Find where the given text appears and provide that cell's center as [x, y] coordinate. 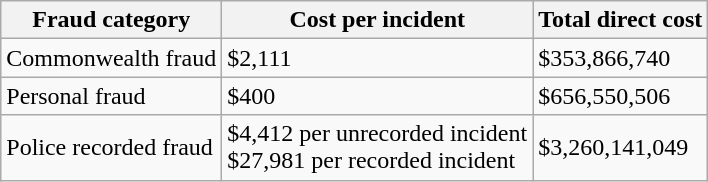
$2,111 [378, 58]
Fraud category [112, 20]
$3,260,141,049 [620, 148]
Cost per incident [378, 20]
$656,550,506 [620, 96]
Police recorded fraud [112, 148]
Commonwealth fraud [112, 58]
$353,866,740 [620, 58]
$4,412 per unrecorded incident$27,981 per recorded incident [378, 148]
Personal fraud [112, 96]
$400 [378, 96]
Total direct cost [620, 20]
